Identify which cell holds the provided text, then report its [x, y] central coordinate. 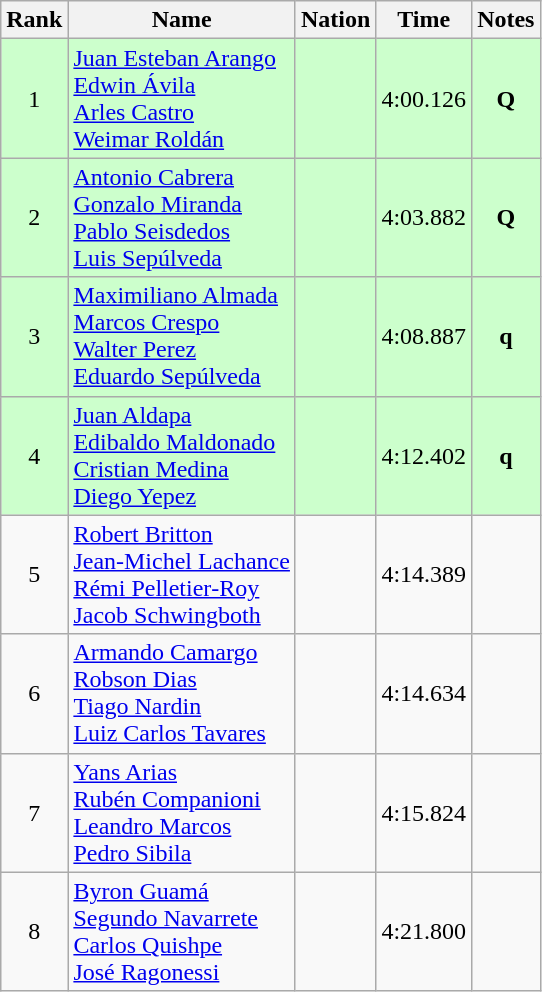
5 [34, 574]
4:03.882 [424, 218]
4:00.126 [424, 98]
Rank [34, 20]
Juan Esteban ArangoEdwin ÁvilaArles CastroWeimar Roldán [182, 98]
Yans AriasRubén CompanioniLeandro MarcosPedro Sibila [182, 812]
7 [34, 812]
4:15.824 [424, 812]
4:14.389 [424, 574]
4:08.887 [424, 336]
Time [424, 20]
Robert BrittonJean‐Michel LachanceRémi Pelletier‐RoyJacob Schwingboth [182, 574]
4:21.800 [424, 932]
3 [34, 336]
1 [34, 98]
Antonio CabreraGonzalo MirandaPablo SeisdedosLuis Sepúlveda [182, 218]
8 [34, 932]
Armando CamargoRobson DiasTiago NardinLuiz Carlos Tavares [182, 694]
6 [34, 694]
Nation [335, 20]
Byron GuamáSegundo NavarreteCarlos QuishpeJosé Ragonessi [182, 932]
4:12.402 [424, 456]
Name [182, 20]
Maximiliano AlmadaMarcos CrespoWalter PerezEduardo Sepúlveda [182, 336]
4 [34, 456]
Notes [506, 20]
2 [34, 218]
Juan AldapaEdibaldo MaldonadoCristian MedinaDiego Yepez [182, 456]
4:14.634 [424, 694]
